From the cell containing the given text, extract its center point as (X, Y) coordinate. 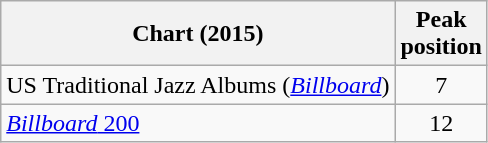
Billboard 200 (198, 123)
Chart (2015) (198, 34)
7 (441, 85)
Peakposition (441, 34)
US Traditional Jazz Albums (Billboard) (198, 85)
12 (441, 123)
